Detect which cell encompasses the target text, then output its [x, y] center coordinate. 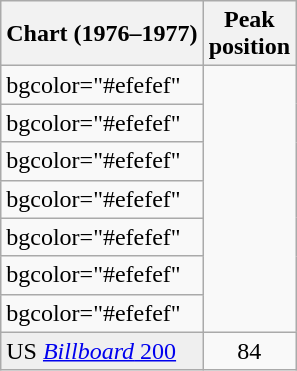
84 [249, 351]
Chart (1976–1977) [102, 34]
US Billboard 200 [102, 351]
Peakposition [249, 34]
